Determine the (X, Y) coordinate at the center of the cell enclosing the given text.  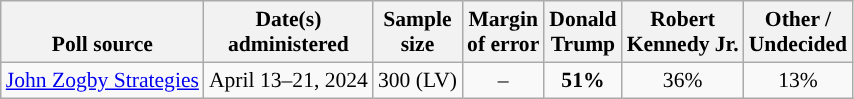
John Zogby Strategies (102, 80)
36% (683, 80)
300 (LV) (418, 80)
April 13–21, 2024 (288, 80)
51% (582, 80)
– (503, 80)
Samplesize (418, 32)
Poll source (102, 32)
Other /Undecided (798, 32)
Date(s)administered (288, 32)
DonaldTrump (582, 32)
Marginof error (503, 32)
13% (798, 80)
RobertKennedy Jr. (683, 32)
